Determine the (X, Y) coordinate at the center of the cell enclosing the given text.  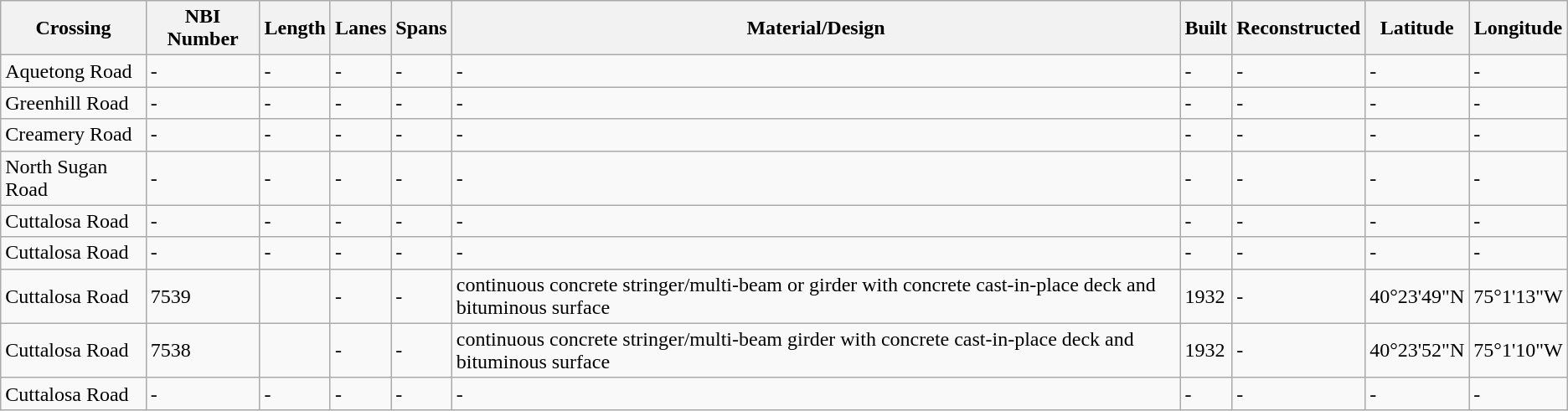
Aquetong Road (74, 71)
Reconstructed (1298, 28)
Built (1206, 28)
Material/Design (816, 28)
NBI Number (203, 28)
Latitude (1417, 28)
Crossing (74, 28)
Longitude (1518, 28)
North Sugan Road (74, 177)
75°1'10"W (1518, 350)
Creamery Road (74, 135)
Spans (421, 28)
7538 (203, 350)
40°23'49"N (1417, 296)
Length (295, 28)
continuous concrete stringer/multi-beam girder with concrete cast-in-place deck and bituminous surface (816, 350)
Lanes (360, 28)
Greenhill Road (74, 103)
40°23'52"N (1417, 350)
continuous concrete stringer/multi-beam or girder with concrete cast-in-place deck and bituminous surface (816, 296)
75°1'13"W (1518, 296)
7539 (203, 296)
